Locate the cell with the specified text and output its [X, Y] center coordinate. 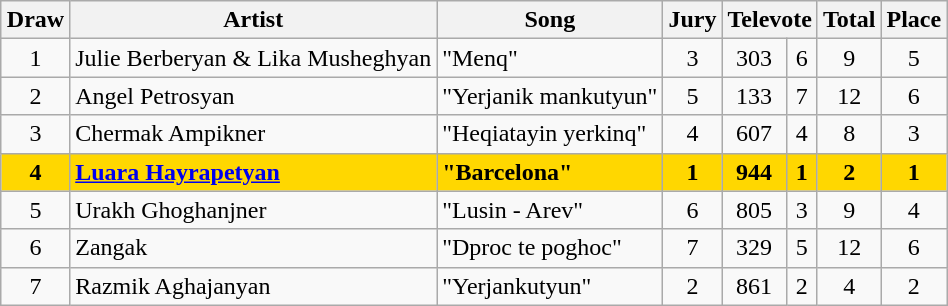
Urakh Ghoghanjner [254, 210]
"Barcelona" [550, 172]
944 [754, 172]
"Heqiatayin yerkinq" [550, 134]
303 [754, 58]
Place [914, 20]
133 [754, 96]
Razmik Aghajanyan [254, 286]
805 [754, 210]
Zangak [254, 248]
"Dproc te poghoc" [550, 248]
"Yerjankutyun" [550, 286]
607 [754, 134]
Televote [770, 20]
Julie Berberyan & Lika Musheghyan [254, 58]
Jury [692, 20]
8 [849, 134]
861 [754, 286]
Artist [254, 20]
Total [849, 20]
Draw [35, 20]
"Menq" [550, 58]
Angel Petrosyan [254, 96]
"Lusin - Arev" [550, 210]
Song [550, 20]
"Yerjanik mankutyun" [550, 96]
329 [754, 248]
Chermak Ampikner [254, 134]
Luara Hayrapetyan [254, 172]
